For the text-containing cell, return its midpoint in (x, y) coordinate format. 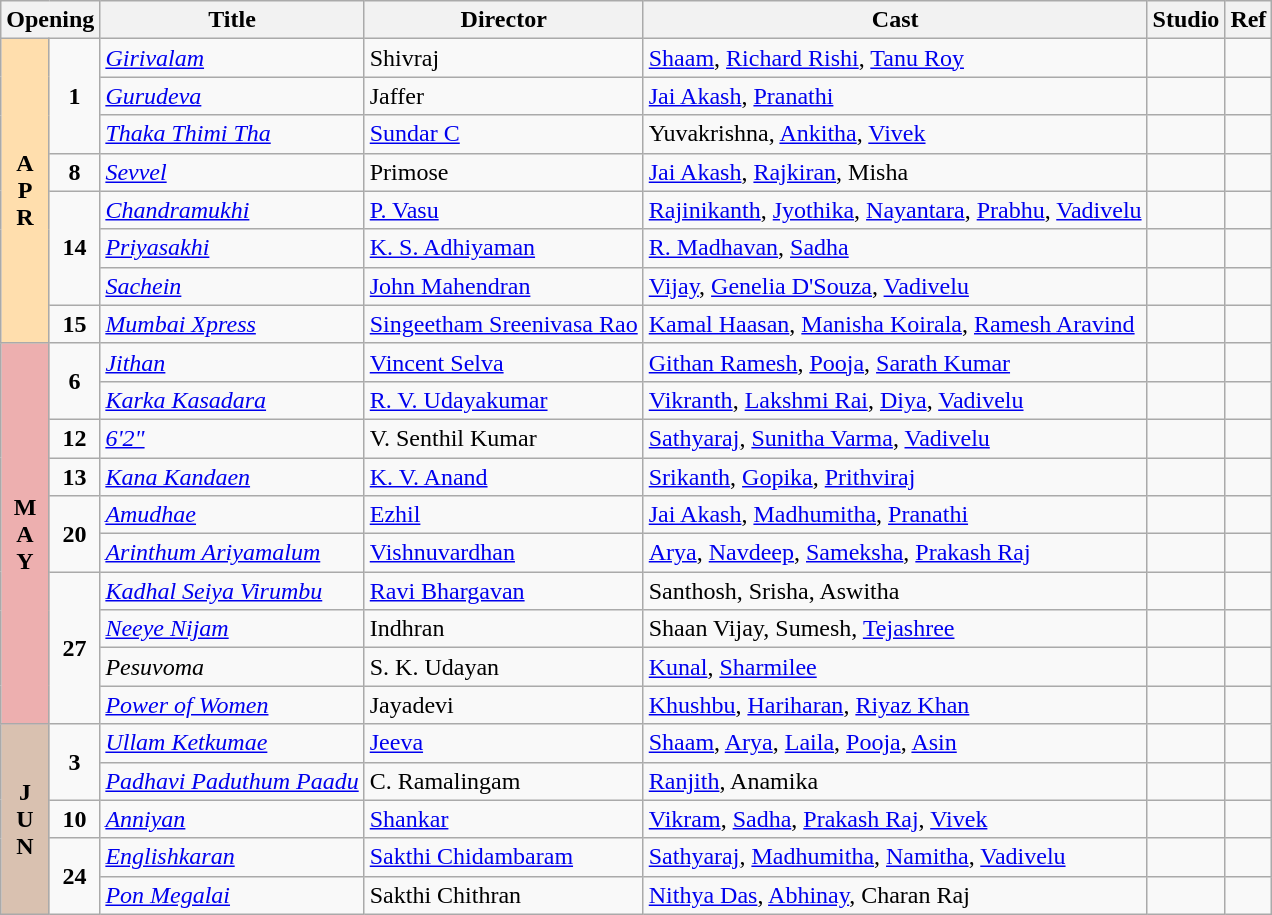
Englishkaran (232, 857)
15 (74, 324)
Arya, Navdeep, Sameksha, Prakash Raj (895, 553)
10 (74, 819)
Shankar (504, 819)
Vikram, Sadha, Prakash Raj, Vivek (895, 819)
Ranjith, Anamika (895, 781)
Vijay, Genelia D'Souza, Vadivelu (895, 286)
Studio (1186, 20)
Sakthi Chithran (504, 895)
Jaffer (504, 96)
Pesuvoma (232, 667)
6 (74, 381)
Jai Akash, Pranathi (895, 96)
Jai Akash, Madhumitha, Pranathi (895, 515)
Yuvakrishna, Ankitha, Vivek (895, 134)
Shaam, Richard Rishi, Tanu Roy (895, 58)
Pon Megalai (232, 895)
Ref (1248, 20)
Singeetham Sreenivasa Rao (504, 324)
R. V. Udayakumar (504, 400)
Shivraj (504, 58)
Jai Akash, Rajkiran, Misha (895, 172)
JUN (26, 819)
Shaam, Arya, Laila, Pooja, Asin (895, 743)
Vikranth, Lakshmi Rai, Diya, Vadivelu (895, 400)
Padhavi Paduthum Paadu (232, 781)
V. Senthil Kumar (504, 438)
APR (26, 191)
Title (232, 20)
14 (74, 248)
Srikanth, Gopika, Prithviraj (895, 477)
Vincent Selva (504, 362)
Githan Ramesh, Pooja, Sarath Kumar (895, 362)
6'2" (232, 438)
S. K. Udayan (504, 667)
27 (74, 648)
Thaka Thimi Tha (232, 134)
Jayadevi (504, 705)
8 (74, 172)
Sevvel (232, 172)
Sachein (232, 286)
Khushbu, Hariharan, Riyaz Khan (895, 705)
Santhosh, Srisha, Aswitha (895, 591)
Anniyan (232, 819)
Kadhal Seiya Virumbu (232, 591)
Shaan Vijay, Sumesh, Tejashree (895, 629)
Karka Kasadara (232, 400)
K. V. Anand (504, 477)
Ravi Bhargavan (504, 591)
R. Madhavan, Sadha (895, 248)
Opening (50, 20)
John Mahendran (504, 286)
P. Vasu (504, 210)
Primose (504, 172)
Arinthum Ariyamalum (232, 553)
K. S. Adhiyaman (504, 248)
Jithan (232, 362)
Kana Kandaen (232, 477)
Jeeva (504, 743)
24 (74, 876)
Sakthi Chidambaram (504, 857)
MAY (26, 534)
13 (74, 477)
1 (74, 96)
Power of Women (232, 705)
Amudhae (232, 515)
Ezhil (504, 515)
Priyasakhi (232, 248)
Girivalam (232, 58)
Vishnuvardhan (504, 553)
12 (74, 438)
Kamal Haasan, Manisha Koirala, Ramesh Aravind (895, 324)
Indhran (504, 629)
Nithya Das, Abhinay, Charan Raj (895, 895)
Gurudeva (232, 96)
Mumbai Xpress (232, 324)
Neeye Nijam (232, 629)
Rajinikanth, Jyothika, Nayantara, Prabhu, Vadivelu (895, 210)
3 (74, 762)
20 (74, 534)
Cast (895, 20)
Ullam Ketkumae (232, 743)
Kunal, Sharmilee (895, 667)
Sathyaraj, Madhumitha, Namitha, Vadivelu (895, 857)
Director (504, 20)
Chandramukhi (232, 210)
C. Ramalingam (504, 781)
Sathyaraj, Sunitha Varma, Vadivelu (895, 438)
Sundar C (504, 134)
